Detect which cell encompasses the target text, then output its [X, Y] center coordinate. 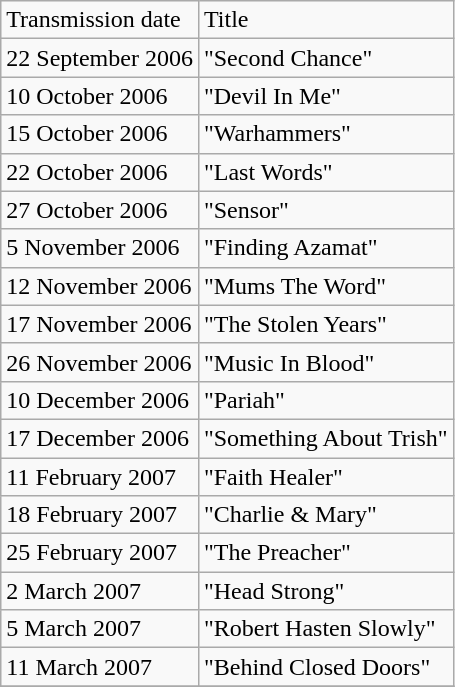
"Finding Azamat" [326, 248]
"Devil In Me" [326, 96]
11 February 2007 [100, 477]
"Music In Blood" [326, 362]
17 November 2006 [100, 324]
"The Stolen Years" [326, 324]
"Charlie & Mary" [326, 515]
"Mums The Word" [326, 286]
"Second Chance" [326, 58]
5 November 2006 [100, 248]
"Pariah" [326, 400]
10 October 2006 [100, 96]
18 February 2007 [100, 515]
27 October 2006 [100, 210]
25 February 2007 [100, 553]
22 September 2006 [100, 58]
"Robert Hasten Slowly" [326, 629]
"Sensor" [326, 210]
15 October 2006 [100, 134]
"Faith Healer" [326, 477]
22 October 2006 [100, 172]
26 November 2006 [100, 362]
Title [326, 20]
5 March 2007 [100, 629]
"Last Words" [326, 172]
Transmission date [100, 20]
11 March 2007 [100, 667]
12 November 2006 [100, 286]
17 December 2006 [100, 438]
"The Preacher" [326, 553]
"Head Strong" [326, 591]
2 March 2007 [100, 591]
"Something About Trish" [326, 438]
"Warhammers" [326, 134]
"Behind Closed Doors" [326, 667]
10 December 2006 [100, 400]
